Capture the cell that displays the provided text and extract its (X, Y) central coordinate. 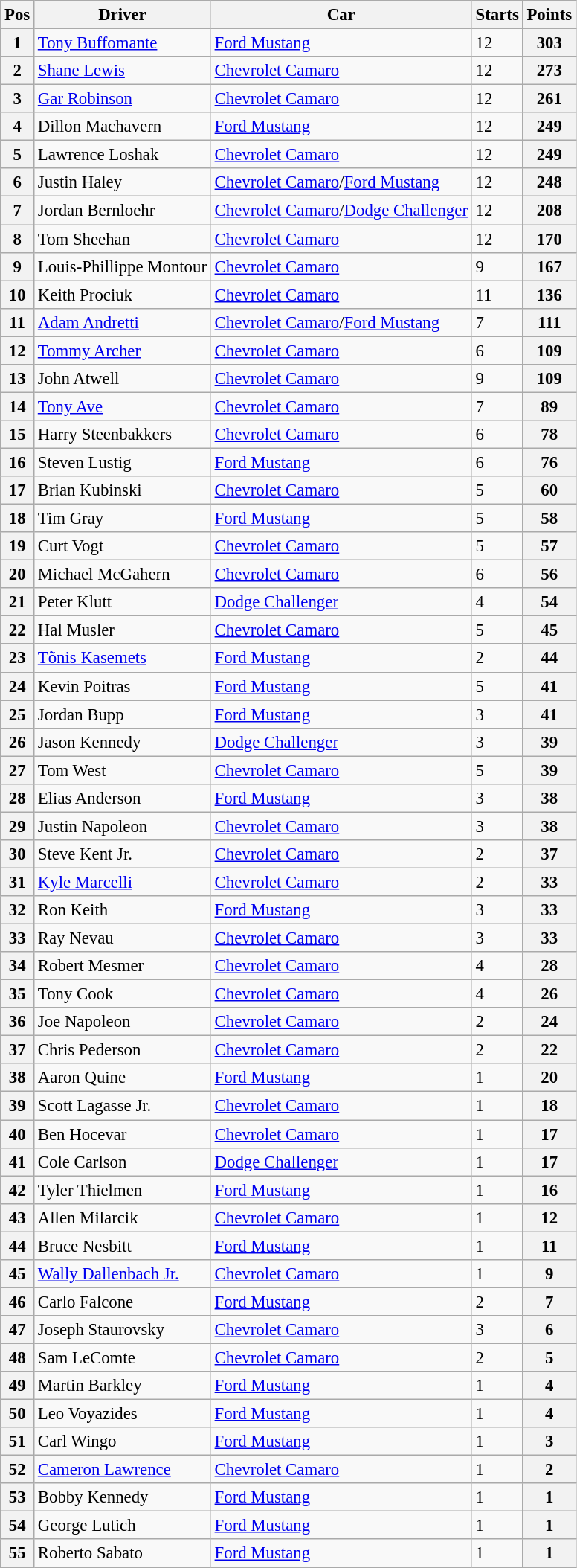
78 (549, 435)
29 (18, 826)
Allen Milarcik (123, 1217)
Kyle Marcelli (123, 882)
Bruce Nesbitt (123, 1246)
43 (18, 1217)
303 (549, 43)
Shane Lewis (123, 71)
36 (18, 1022)
Carl Wingo (123, 1441)
89 (549, 406)
15 (18, 435)
31 (18, 882)
Driver (123, 15)
136 (549, 295)
Aaron Quine (123, 1078)
Points (549, 15)
Jason Kennedy (123, 742)
Michael McGahern (123, 575)
52 (18, 1470)
14 (18, 406)
19 (18, 546)
51 (18, 1441)
23 (18, 659)
George Lutich (123, 1526)
Tommy Archer (123, 351)
53 (18, 1497)
John Atwell (123, 379)
Joe Napoleon (123, 1022)
Peter Klutt (123, 602)
76 (549, 462)
Ray Nevau (123, 938)
Chris Pederson (123, 1050)
57 (549, 546)
32 (18, 910)
Tony Cook (123, 994)
30 (18, 854)
8 (18, 239)
Bobby Kennedy (123, 1497)
Harry Steenbakkers (123, 435)
Pos (18, 15)
42 (18, 1190)
49 (18, 1386)
50 (18, 1414)
111 (549, 322)
Martin Barkley (123, 1386)
Tom West (123, 770)
58 (549, 519)
Lawrence Loshak (123, 155)
Jordan Bupp (123, 714)
Leo Voyazides (123, 1414)
Cole Carlson (123, 1162)
40 (18, 1134)
Curt Vogt (123, 546)
Tony Ave (123, 406)
Gar Robinson (123, 99)
35 (18, 994)
Tom Sheehan (123, 239)
Tõnis Kasemets (123, 659)
Carlo Falcone (123, 1302)
Keith Prociuk (123, 295)
Roberto Sabato (123, 1554)
Jordan Bernloehr (123, 211)
Kevin Poitras (123, 686)
Tyler Thielmen (123, 1190)
Car (341, 15)
27 (18, 770)
Justin Haley (123, 182)
Chevrolet Camaro/Dodge Challenger (341, 211)
13 (18, 379)
55 (18, 1554)
Tony Buffomante (123, 43)
170 (549, 239)
208 (549, 211)
Justin Napoleon (123, 826)
21 (18, 602)
Cameron Lawrence (123, 1470)
Hal Musler (123, 630)
Dillon Machavern (123, 127)
Sam LeComte (123, 1357)
Adam Andretti (123, 322)
Wally Dallenbach Jr. (123, 1274)
Tim Gray (123, 519)
34 (18, 966)
248 (549, 182)
261 (549, 99)
10 (18, 295)
Scott Lagasse Jr. (123, 1106)
273 (549, 71)
Brian Kubinski (123, 490)
Ben Hocevar (123, 1134)
Steve Kent Jr. (123, 854)
Joseph Staurovsky (123, 1330)
Louis-Phillippe Montour (123, 266)
48 (18, 1357)
Robert Mesmer (123, 966)
56 (549, 575)
167 (549, 266)
Elias Anderson (123, 799)
46 (18, 1302)
Steven Lustig (123, 462)
60 (549, 490)
Starts (497, 15)
47 (18, 1330)
25 (18, 714)
Ron Keith (123, 910)
